Output the (X, Y) coordinate of the center of the cell containing the given text.  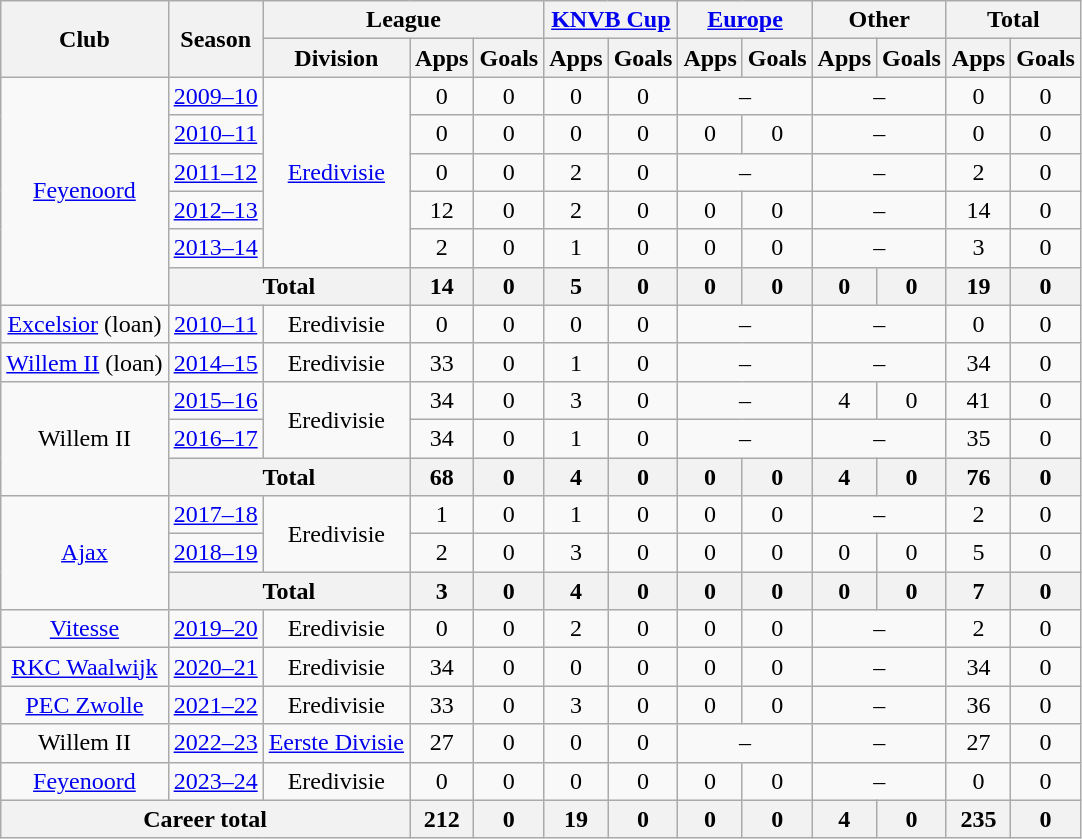
2019–20 (216, 629)
2017–18 (216, 515)
Other (879, 20)
2013–14 (216, 248)
RKC Waalwijk (84, 667)
PEC Zwolle (84, 705)
Season (216, 39)
12 (442, 210)
2022–23 (216, 743)
2018–19 (216, 553)
2016–17 (216, 438)
212 (442, 819)
Excelsior (loan) (84, 324)
Europe (745, 20)
2023–24 (216, 781)
35 (978, 438)
KNVB Cup (611, 20)
Ajax (84, 553)
36 (978, 705)
Vitesse (84, 629)
Career total (206, 819)
68 (442, 477)
7 (978, 591)
2011–12 (216, 172)
2020–21 (216, 667)
Willem II (loan) (84, 362)
Division (336, 58)
2014–15 (216, 362)
Eerste Divisie (336, 743)
2015–16 (216, 400)
2009–10 (216, 96)
235 (978, 819)
Club (84, 39)
76 (978, 477)
41 (978, 400)
2012–13 (216, 210)
2021–22 (216, 705)
League (404, 20)
